Output the (x, y) coordinate of the center of the cell containing the given text.  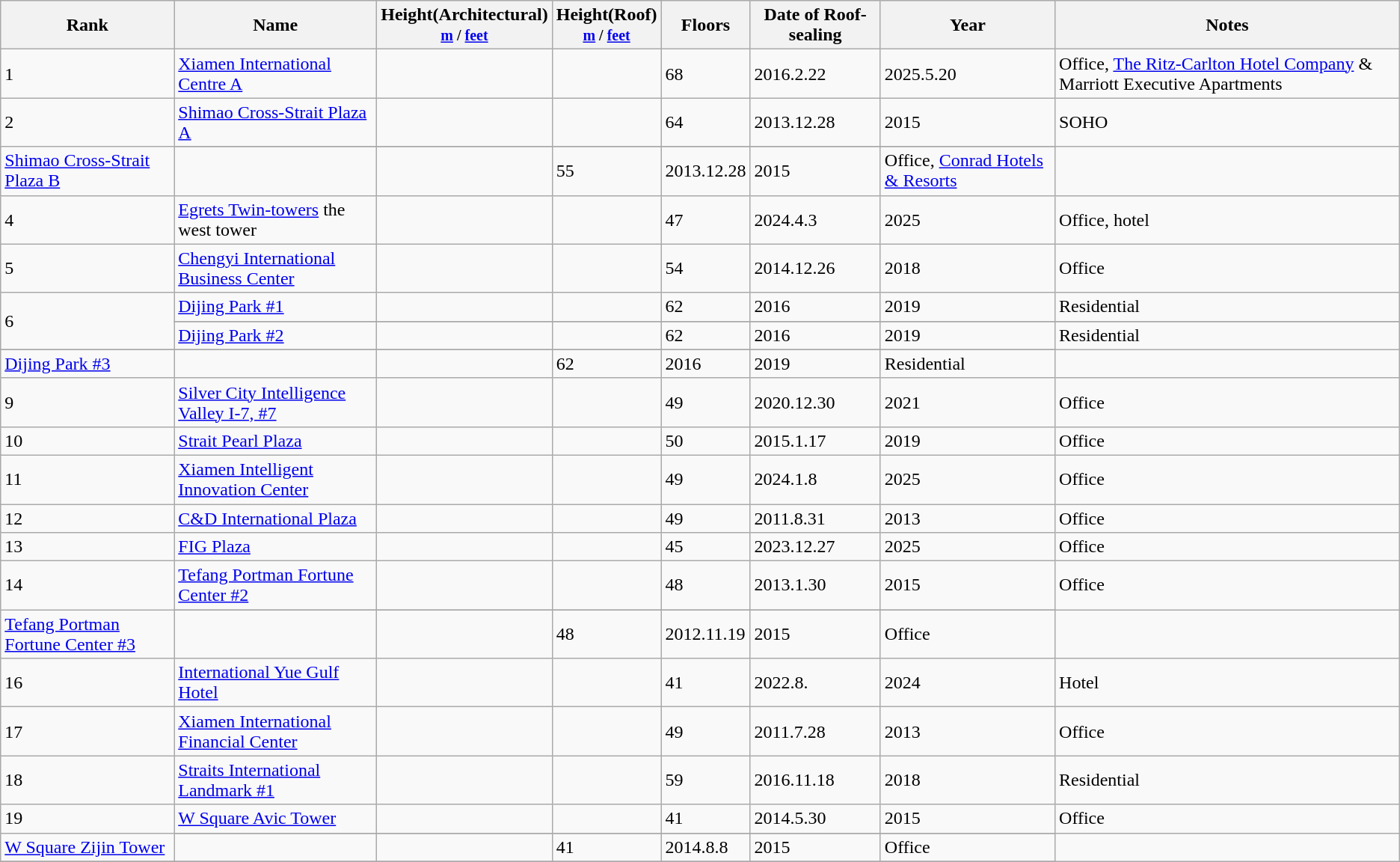
2014.8.8 (706, 847)
2011.7.28 (815, 732)
2012.11.19 (706, 635)
45 (706, 547)
Date of Roof-sealing (815, 25)
11 (87, 479)
W Square Avic Tower (275, 819)
Dijing Park #3 (87, 364)
2021 (968, 403)
Dijing Park #1 (275, 307)
Xiamen International Financial Center (275, 732)
2025.5.20 (968, 73)
Silver City Intelligence Valley I-7, #7 (275, 403)
2014.5.30 (815, 819)
13 (87, 547)
Egrets Twin-towers the west tower (275, 220)
2016.11.18 (815, 780)
Straits International Landmark #1 (275, 780)
47 (706, 220)
Hotel (1228, 682)
Height(Architectural)m / feet (465, 25)
Chengyi International Business Center (275, 268)
SOHO (1228, 123)
6 (87, 321)
17 (87, 732)
Office, Conrad Hotels & Resorts (968, 171)
2015.1.17 (815, 441)
Xiamen International Centre A (275, 73)
54 (706, 268)
14 (87, 585)
Rank (87, 25)
18 (87, 780)
Strait Pearl Plaza (275, 441)
2024 (968, 682)
W Square Zijin Tower (87, 847)
2022.8. (815, 682)
Floors (706, 25)
Office, The Ritz-Carlton Hotel Company & Marriott Executive Apartments (1228, 73)
Year (968, 25)
19 (87, 819)
9 (87, 403)
64 (706, 123)
Tefang Portman Fortune Center #2 (275, 585)
12 (87, 519)
1 (87, 73)
50 (706, 441)
Shimao Cross-Strait Plaza A (275, 123)
2023.12.27 (815, 547)
16 (87, 682)
C&D International Plaza (275, 519)
2024.4.3 (815, 220)
2014.12.26 (815, 268)
68 (706, 73)
10 (87, 441)
2016.2.22 (815, 73)
FIG Plaza (275, 547)
Shimao Cross-Strait Plaza B (87, 171)
Dijing Park #2 (275, 335)
Tefang Portman Fortune Center #3 (87, 635)
5 (87, 268)
2011.8.31 (815, 519)
Xiamen Intelligent Innovation Center (275, 479)
International Yue Gulf Hotel (275, 682)
4 (87, 220)
59 (706, 780)
Notes (1228, 25)
2013.1.30 (815, 585)
2024.1.8 (815, 479)
Office, hotel (1228, 220)
Height(Roof)m / feet (607, 25)
Name (275, 25)
2 (87, 123)
2020.12.30 (815, 403)
55 (607, 171)
